Determine the [x, y] coordinate at the center of the cell enclosing the given text.  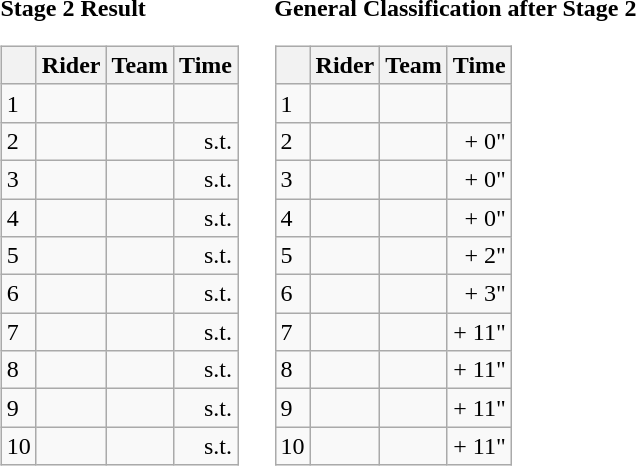
+ 2" [479, 256]
+ 3" [479, 294]
